Provide the (x, y) coordinate of the cell's center where the given text is located.  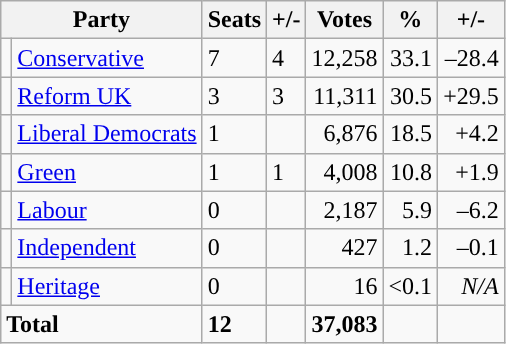
30.5 (410, 96)
N/A (472, 286)
–6.2 (472, 210)
% (410, 20)
1.2 (410, 248)
Party (102, 20)
12 (234, 324)
37,083 (344, 324)
+1.9 (472, 172)
10.8 (410, 172)
7 (234, 58)
4 (286, 58)
Total (102, 324)
+4.2 (472, 134)
Votes (344, 20)
Reform UK (107, 96)
2,187 (344, 210)
Liberal Democrats (107, 134)
–0.1 (472, 248)
Seats (234, 20)
18.5 (410, 134)
Independent (107, 248)
5.9 (410, 210)
4,008 (344, 172)
Labour (107, 210)
6,876 (344, 134)
427 (344, 248)
+29.5 (472, 96)
<0.1 (410, 286)
Conservative (107, 58)
–28.4 (472, 58)
16 (344, 286)
Heritage (107, 286)
33.1 (410, 58)
12,258 (344, 58)
Green (107, 172)
11,311 (344, 96)
